From the cell containing the given text, extract its center point as (X, Y) coordinate. 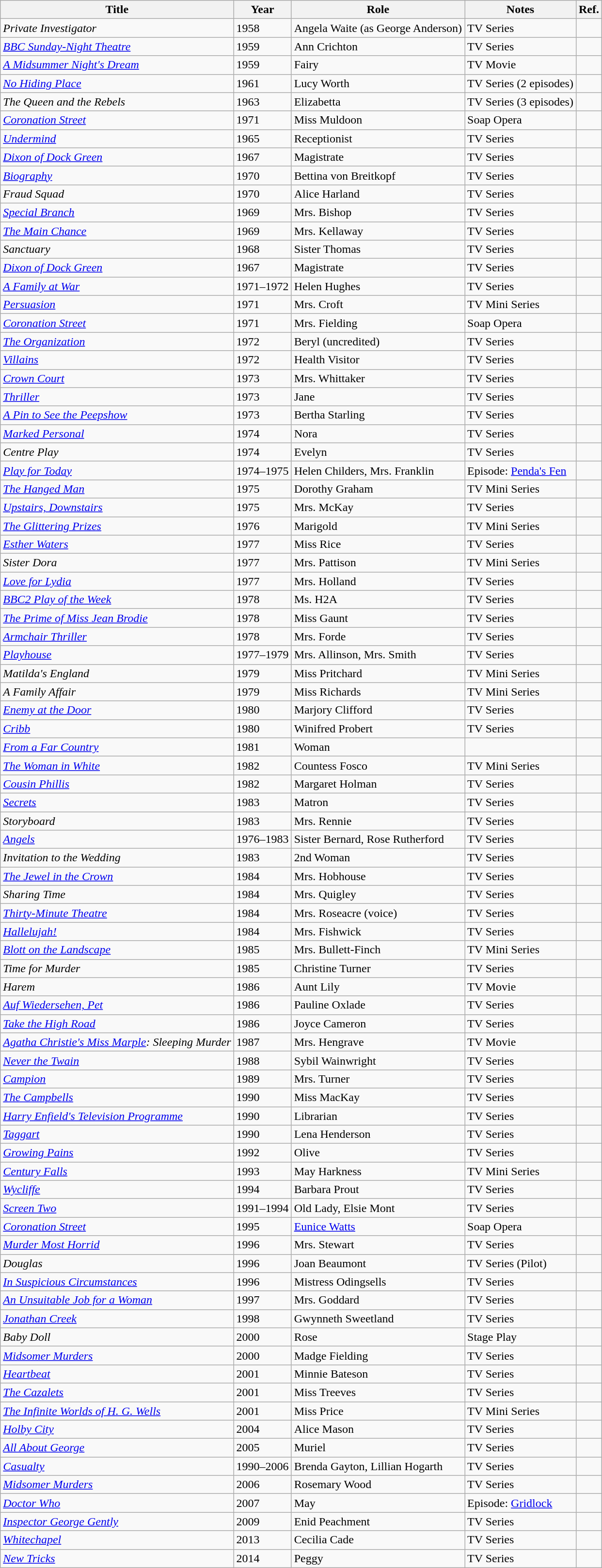
Time for Murder (117, 968)
Helen Childers, Mrs. Franklin (378, 470)
Bettina von Breitkopf (378, 175)
Mrs. Bullett-Finch (378, 950)
1981 (263, 747)
Role (378, 10)
Cribb (117, 729)
2014 (263, 1558)
Olive (378, 1153)
Persuasion (117, 305)
Bertha Starling (378, 415)
Century Falls (117, 1171)
Casualty (117, 1466)
2013 (263, 1540)
Miss Pritchard (378, 673)
Miss Rice (378, 544)
Angels (117, 839)
Jane (378, 397)
Mrs. Croft (378, 305)
Cecilia Cade (378, 1540)
Holby City (117, 1429)
Never the Twain (117, 1060)
Miss Price (378, 1411)
A Family Affair (117, 692)
Undermind (117, 139)
The Infinite Worlds of H. G. Wells (117, 1411)
Nora (378, 434)
Mrs. Holland (378, 581)
Pauline Oxlade (378, 1005)
1963 (263, 102)
2005 (263, 1448)
Marjory Clifford (378, 710)
1958 (263, 28)
Matilda's England (117, 673)
2004 (263, 1429)
Play for Today (117, 470)
Mrs. Stewart (378, 1245)
The Woman in White (117, 765)
Whitechapel (117, 1540)
Inspector George Gently (117, 1521)
Barbara Prout (378, 1190)
Mrs. McKay (378, 507)
Miss Gaunt (378, 618)
Aunt Lily (378, 987)
Sanctuary (117, 249)
TV Series (Pilot) (521, 1263)
Esther Waters (117, 544)
Alice Harland (378, 194)
Invitation to the Wedding (117, 858)
Wycliffe (117, 1190)
Dorothy Graham (378, 489)
A Family at War (117, 286)
Baby Doll (117, 1337)
1977–1979 (263, 655)
1991–1994 (263, 1208)
Receptionist (378, 139)
Centre Play (117, 452)
1988 (263, 1060)
2007 (263, 1503)
Evelyn (378, 452)
Murder Most Horrid (117, 1245)
Doctor Who (117, 1503)
2006 (263, 1485)
1965 (263, 139)
Thriller (117, 397)
Year (263, 10)
The Organization (117, 342)
Mrs. Kellaway (378, 231)
No Hiding Place (117, 83)
Ms. H2A (378, 600)
1993 (263, 1171)
1990–2006 (263, 1466)
Christine Turner (378, 968)
BBC Sunday-Night Theatre (117, 47)
From a Far Country (117, 747)
Enemy at the Door (117, 710)
Sister Bernard, Rose Rutherford (378, 839)
New Tricks (117, 1558)
Mrs. Goddard (378, 1300)
Stage Play (521, 1337)
1976 (263, 526)
Crown Court (117, 378)
Countess Fosco (378, 765)
The Glittering Prizes (117, 526)
The Campbells (117, 1097)
Campion (117, 1079)
Mrs. Hobhouse (378, 876)
Mrs. Rennie (378, 821)
Marked Personal (117, 434)
1992 (263, 1153)
Episode: Gridlock (521, 1503)
Title (117, 10)
An Unsuitable Job for a Woman (117, 1300)
Armchair Thriller (117, 637)
Mrs. Quigley (378, 895)
Enid Peachment (378, 1521)
Mrs. Fishwick (378, 931)
Rose (378, 1337)
In Suspicious Circumstances (117, 1282)
The Main Chance (117, 231)
2nd Woman (378, 858)
Cousin Phillis (117, 784)
The Cazalets (117, 1392)
Eunice Watts (378, 1226)
Sybil Wainwright (378, 1060)
Fairy (378, 65)
Joan Beaumont (378, 1263)
Ann Crichton (378, 47)
Beryl (uncredited) (378, 342)
Minnie Bateson (378, 1374)
Screen Two (117, 1208)
Miss MacKay (378, 1097)
1997 (263, 1300)
Sister Thomas (378, 249)
Rosemary Wood (378, 1485)
1995 (263, 1226)
Librarian (378, 1116)
Storyboard (117, 821)
All About George (117, 1448)
Heartbeat (117, 1374)
Alice Mason (378, 1429)
Mrs. Fielding (378, 323)
The Prime of Miss Jean Brodie (117, 618)
Sister Dora (117, 563)
1987 (263, 1042)
Mrs. Whittaker (378, 378)
Biography (117, 175)
Notes (521, 10)
Private Investigator (117, 28)
Taggart (117, 1134)
Miss Muldoon (378, 120)
May Harkness (378, 1171)
Villains (117, 360)
Old Lady, Elsie Mont (378, 1208)
Upstairs, Downstairs (117, 507)
Miss Treeves (378, 1392)
Douglas (117, 1263)
Playhouse (117, 655)
Auf Wiedersehen, Pet (117, 1005)
Ref. (588, 10)
Health Visitor (378, 360)
Mrs. Roseacre (voice) (378, 913)
Harem (117, 987)
BBC2 Play of the Week (117, 600)
Winifred Probert (378, 729)
Special Branch (117, 212)
Agatha Christie's Miss Marple: Sleeping Murder (117, 1042)
Harry Enfield's Television Programme (117, 1116)
Joyce Cameron (378, 1024)
Mrs. Bishop (378, 212)
Secrets (117, 802)
TV Series (3 episodes) (521, 102)
Blott on the Landscape (117, 950)
Mrs. Allinson, Mrs. Smith (378, 655)
Mrs. Turner (378, 1079)
The Queen and the Rebels (117, 102)
Love for Lydia (117, 581)
1971–1972 (263, 286)
The Hanged Man (117, 489)
Growing Pains (117, 1153)
TV Series (2 episodes) (521, 83)
Muriel (378, 1448)
Take the High Road (117, 1024)
1998 (263, 1319)
Woman (378, 747)
1968 (263, 249)
Jonathan Creek (117, 1319)
1974–1975 (263, 470)
Miss Richards (378, 692)
Thirty-Minute Theatre (117, 913)
Hallelujah! (117, 931)
Mrs. Forde (378, 637)
Fraud Squad (117, 194)
Marigold (378, 526)
1976–1983 (263, 839)
Gwynneth Sweetland (378, 1319)
Lucy Worth (378, 83)
Mrs. Pattison (378, 563)
Sharing Time (117, 895)
Mrs. Hengrave (378, 1042)
Elizabetta (378, 102)
Angela Waite (as George Anderson) (378, 28)
Margaret Holman (378, 784)
Episode: Penda's Fen (521, 470)
1961 (263, 83)
Madge Fielding (378, 1355)
Brenda Gayton, Lillian Hogarth (378, 1466)
2009 (263, 1521)
Matron (378, 802)
1989 (263, 1079)
May (378, 1503)
1994 (263, 1190)
Lena Henderson (378, 1134)
The Jewel in the Crown (117, 876)
A Pin to See the Peepshow (117, 415)
Mistress Odingsells (378, 1282)
A Midsummer Night's Dream (117, 65)
Peggy (378, 1558)
Helen Hughes (378, 286)
